Determine the (X, Y) coordinate at the center of the cell enclosing the given text.  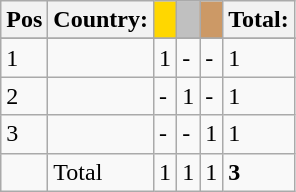
Country: (101, 20)
Pos (24, 20)
2 (24, 96)
Total: (259, 20)
Total (101, 172)
